Extract the (x, y) coordinate from the center of the cell holding the provided text.  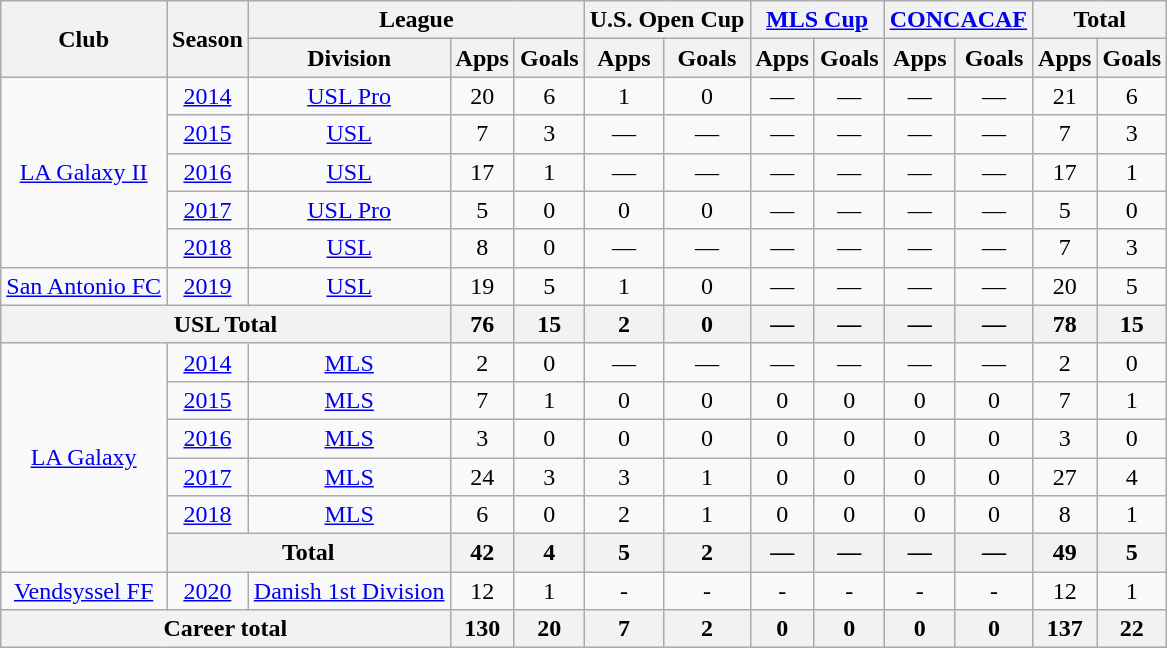
24 (482, 477)
Vendsyssel FF (84, 591)
U.S. Open Cup (667, 20)
78 (1065, 324)
Danish 1st Division (349, 591)
49 (1065, 553)
CONCACAF (958, 20)
San Antonio FC (84, 286)
League (416, 20)
Club (84, 39)
Division (349, 58)
21 (1065, 96)
19 (482, 286)
Season (208, 39)
Career total (226, 629)
27 (1065, 477)
MLS Cup (817, 20)
76 (482, 324)
42 (482, 553)
USL Total (226, 324)
2019 (208, 286)
2020 (208, 591)
22 (1132, 629)
LA Galaxy II (84, 172)
130 (482, 629)
137 (1065, 629)
LA Galaxy (84, 457)
